Determine the (X, Y) coordinate at the center of the cell enclosing the given text.  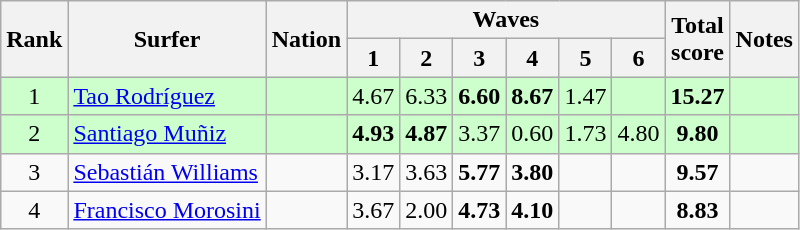
Surfer (167, 39)
5.77 (480, 172)
4.87 (426, 134)
4.10 (532, 210)
9.80 (698, 134)
Totalscore (698, 39)
6.33 (426, 96)
3.63 (426, 172)
1.73 (586, 134)
8.83 (698, 210)
8.67 (532, 96)
4.93 (374, 134)
Sebastián Williams (167, 172)
0.60 (532, 134)
Waves (506, 20)
3.67 (374, 210)
6 (638, 58)
2.00 (426, 210)
Notes (764, 39)
6.60 (480, 96)
3.37 (480, 134)
3.80 (532, 172)
Santiago Muñiz (167, 134)
4.67 (374, 96)
4.80 (638, 134)
3.17 (374, 172)
5 (586, 58)
9.57 (698, 172)
1.47 (586, 96)
Rank (34, 39)
15.27 (698, 96)
Nation (306, 39)
4.73 (480, 210)
Francisco Morosini (167, 210)
Tao Rodríguez (167, 96)
